Scan for the cell matching the given text and deliver its (X, Y) coordinate at center. 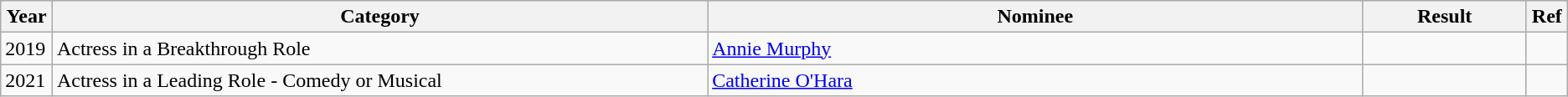
Catherine O'Hara (1035, 80)
2019 (27, 48)
Year (27, 17)
Nominee (1035, 17)
Annie Murphy (1035, 48)
Actress in a Breakthrough Role (379, 48)
Category (379, 17)
Ref (1546, 17)
2021 (27, 80)
Actress in a Leading Role - Comedy or Musical (379, 80)
Result (1445, 17)
